Search for the cell housing the specified text and yield its [x, y] center coordinate. 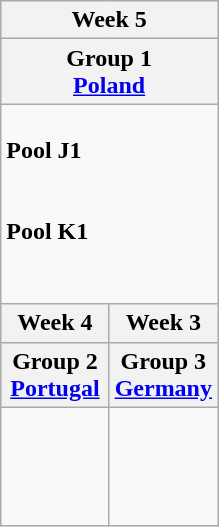
Group 2Portugal [55, 374]
Week 5 [110, 20]
Group 1Poland [110, 72]
Group 3Germany [163, 374]
Week 4 [55, 323]
Pool J1 Pool K1 [110, 204]
Week 3 [163, 323]
